Search for the cell housing the specified text and yield its (x, y) center coordinate. 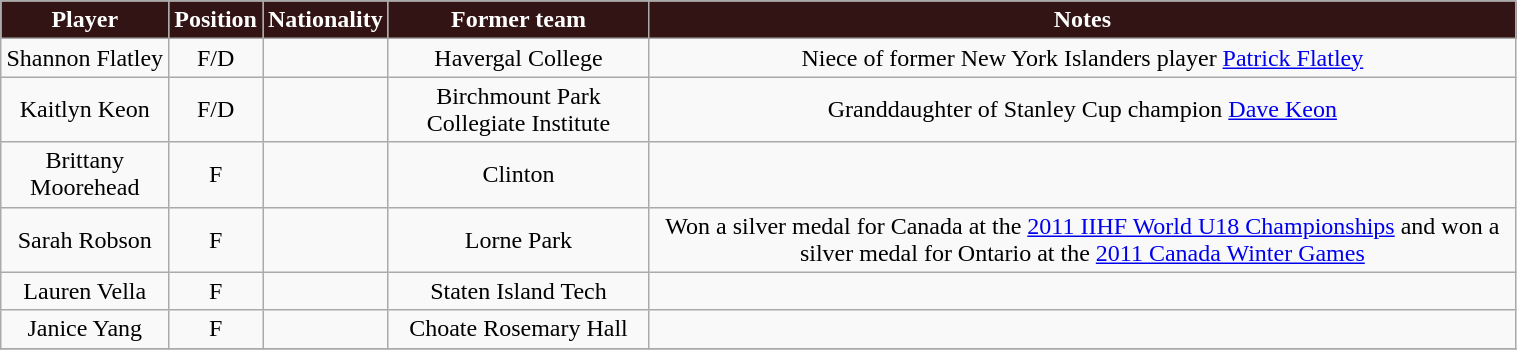
Clinton (518, 174)
Choate Rosemary Hall (518, 329)
Shannon Flatley (85, 58)
Nationality (325, 20)
Staten Island Tech (518, 291)
Former team (518, 20)
Lauren Vella (85, 291)
Kaitlyn Keon (85, 110)
Lorne Park (518, 240)
Brittany Moorehead (85, 174)
Position (216, 20)
Janice Yang (85, 329)
Niece of former New York Islanders player Patrick Flatley (1082, 58)
Won a silver medal for Canada at the 2011 IIHF World U18 Championships and won a silver medal for Ontario at the 2011 Canada Winter Games (1082, 240)
Notes (1082, 20)
Player (85, 20)
Sarah Robson (85, 240)
Havergal College (518, 58)
Birchmount Park Collegiate Institute (518, 110)
Granddaughter of Stanley Cup champion Dave Keon (1082, 110)
